Capture the cell that displays the provided text and extract its [x, y] central coordinate. 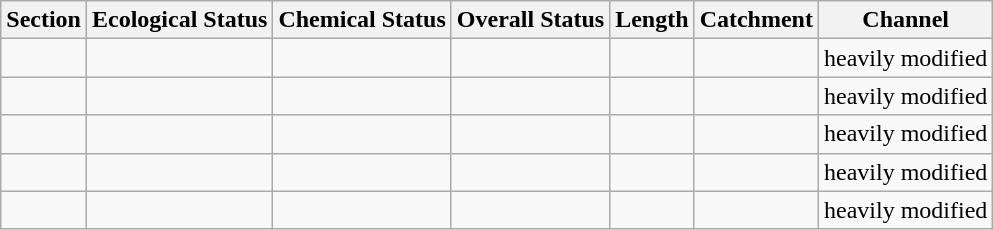
Channel [905, 20]
Ecological Status [179, 20]
Length [652, 20]
Chemical Status [362, 20]
Section [44, 20]
Catchment [756, 20]
Overall Status [530, 20]
